Scan for the cell matching the given text and deliver its (X, Y) coordinate at center. 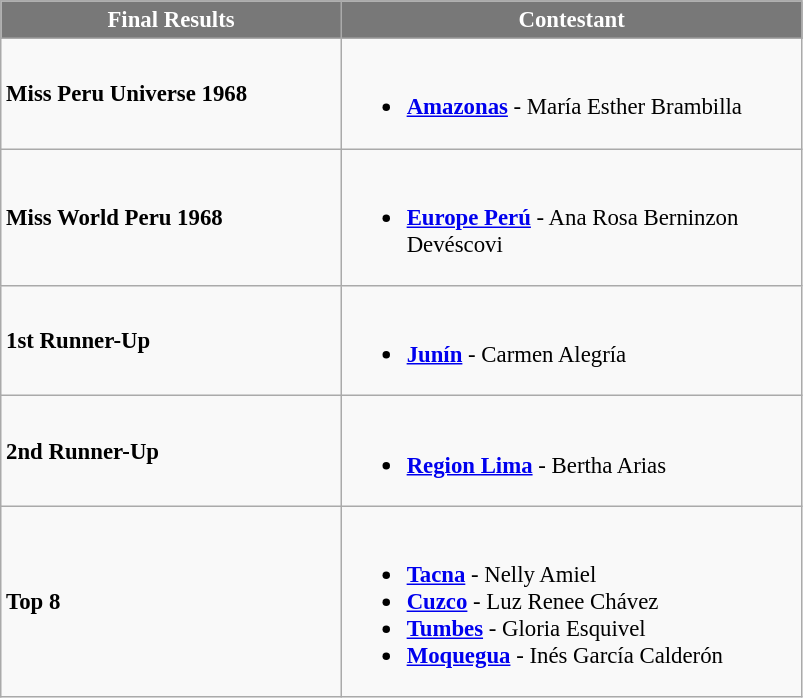
Region Lima - Bertha Arias (572, 451)
1st Runner-Up (172, 341)
Amazonas - María Esther Brambilla (572, 94)
Miss World Peru 1968 (172, 218)
Junín - Carmen Alegría (572, 341)
Europe Perú - Ana Rosa Berninzon Devéscovi (572, 218)
Contestant (572, 20)
Final Results (172, 20)
2nd Runner-Up (172, 451)
Miss Peru Universe 1968 (172, 94)
Tacna - Nelly Amiel Cuzco - Luz Renee Chávez Tumbes - Gloria Esquivel Moquegua - Inés García Calderón (572, 602)
Top 8 (172, 602)
